Extract the [x, y] coordinate from the center of the cell holding the provided text.  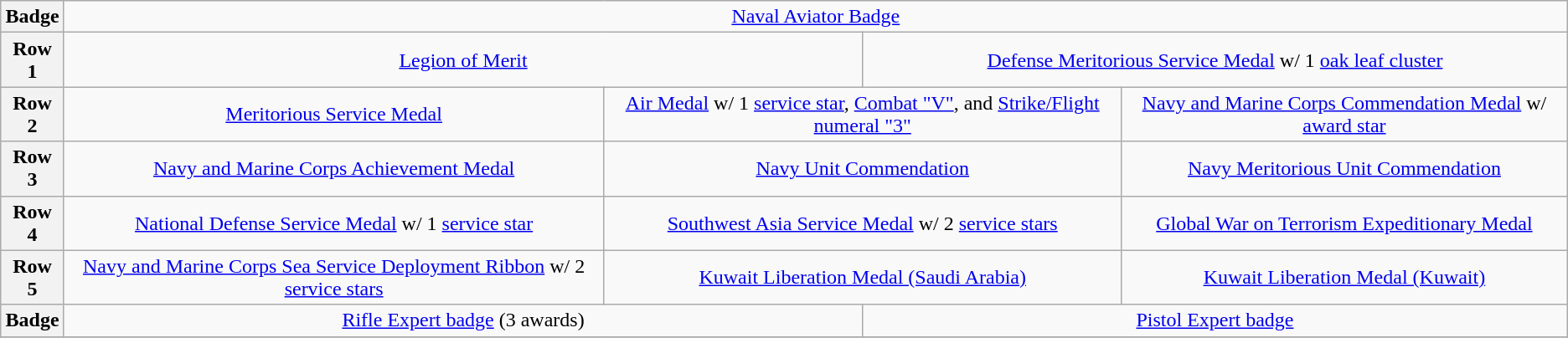
Kuwait Liberation Medal (Kuwait) [1345, 278]
Air Medal w/ 1 service star, Combat "V", and Strike/Flight numeral "3" [863, 114]
Naval Aviator Badge [816, 17]
Navy and Marine Corps Sea Service Deployment Ribbon w/ 2 service stars [333, 278]
Row 3 [33, 169]
Legion of Merit [462, 60]
Southwest Asia Service Medal w/ 2 service stars [863, 223]
Global War on Terrorism Expeditionary Medal [1345, 223]
Navy and Marine Corps Achievement Medal [333, 169]
National Defense Service Medal w/ 1 service star [333, 223]
Pistol Expert badge [1215, 320]
Navy Meritorious Unit Commendation [1345, 169]
Row 5 [33, 278]
Row 2 [33, 114]
Navy Unit Commendation [863, 169]
Row 1 [33, 60]
Navy and Marine Corps Commendation Medal w/ award star [1345, 114]
Rifle Expert badge (3 awards) [462, 320]
Kuwait Liberation Medal (Saudi Arabia) [863, 278]
Row 4 [33, 223]
Defense Meritorious Service Medal w/ 1 oak leaf cluster [1215, 60]
Meritorious Service Medal [333, 114]
